Output the [x, y] coordinate of the center of the cell containing the given text.  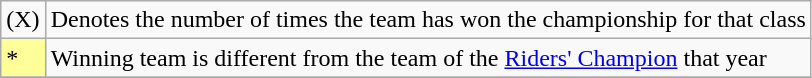
Winning team is different from the team of the Riders' Champion that year [428, 58]
* [23, 58]
Denotes the number of times the team has won the championship for that class [428, 20]
(X) [23, 20]
